Locate the cell with the specified text and output its [X, Y] center coordinate. 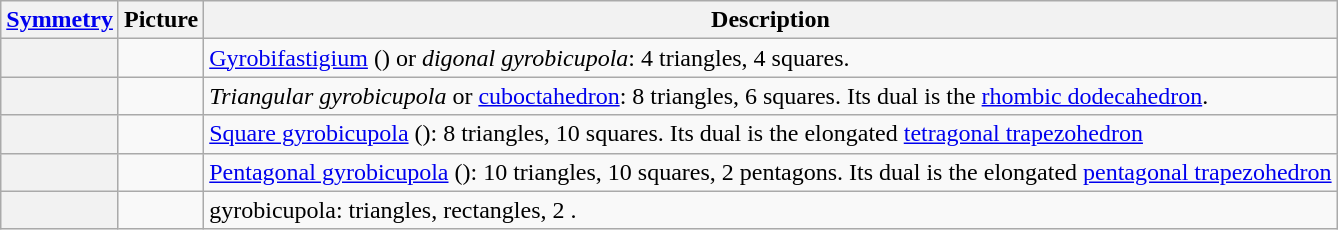
Triangular gyrobicupola or cuboctahedron: 8 triangles, 6 squares. Its dual is the rhombic dodecahedron. [770, 96]
Gyrobifastigium () or digonal gyrobicupola: 4 triangles, 4 squares. [770, 58]
Description [770, 20]
Pentagonal gyrobicupola (): 10 triangles, 10 squares, 2 pentagons. Its dual is the elongated pentagonal trapezohedron [770, 172]
Symmetry [60, 20]
Square gyrobicupola (): 8 triangles, 10 squares. Its dual is the elongated tetragonal trapezohedron [770, 134]
Picture [160, 20]
gyrobicupola: triangles, rectangles, 2 . [770, 210]
